Detect which cell encompasses the target text, then output its (x, y) center coordinate. 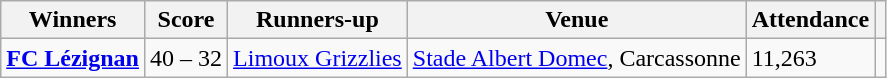
Runners-up (318, 20)
Score (186, 20)
Stade Albert Domec, Carcassonne (576, 58)
Attendance (810, 20)
11,263 (810, 58)
Limoux Grizzlies (318, 58)
FC Lézignan (73, 58)
Venue (576, 20)
40 – 32 (186, 58)
Winners (73, 20)
